Identify which cell holds the provided text, then report its [x, y] central coordinate. 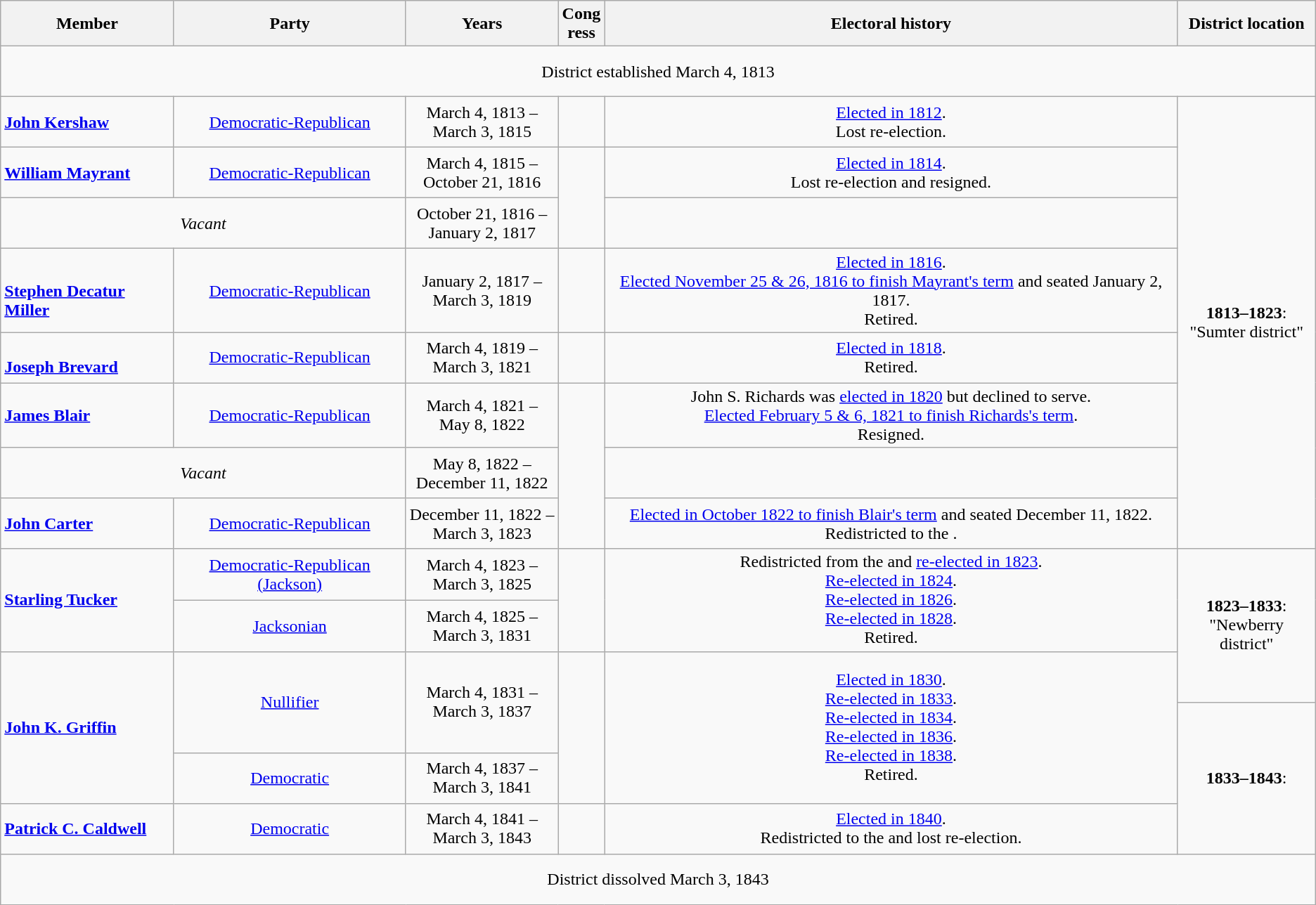
District dissolved March 3, 1843 [658, 879]
March 4, 1841 –March 3, 1843 [482, 828]
Joseph Brevard [87, 358]
March 4, 1831 –March 3, 1837 [482, 702]
District location [1246, 24]
Elected in 1814.Lost re-election and resigned. [891, 173]
December 11, 1822 –March 3, 1823 [482, 523]
Democratic-Republican (Jackson) [290, 575]
Elected in 1840.Redistricted to the and lost re-election. [891, 828]
1813–1823:"Sumter district" [1246, 323]
Elected in 1830.Re-elected in 1833.Re-elected in 1834.Re-elected in 1836.Re-elected in 1838.Retired. [891, 727]
William Mayrant [87, 173]
District established March 4, 1813 [658, 72]
March 4, 1813 –March 3, 1815 [482, 122]
John S. Richards was elected in 1820 but declined to serve.Elected February 5 & 6, 1821 to finish Richards's term.Resigned. [891, 415]
January 2, 1817 –March 3, 1819 [482, 291]
October 21, 1816 –January 2, 1817 [482, 223]
Nullifier [290, 702]
March 4, 1815 –October 21, 1816 [482, 173]
Party [290, 24]
John K. Griffin [87, 727]
Member [87, 24]
Years [482, 24]
Elected in 1818.Retired. [891, 358]
Elected in October 1822 to finish Blair's term and seated December 11, 1822.Redistricted to the . [891, 523]
Starling Tucker [87, 600]
John Carter [87, 523]
March 4, 1819 –March 3, 1821 [482, 358]
James Blair [87, 415]
John Kershaw [87, 122]
March 4, 1825 –March 3, 1831 [482, 625]
March 4, 1821 –May 8, 1822 [482, 415]
Stephen Decatur Miller [87, 291]
March 4, 1837 –March 3, 1841 [482, 778]
Patrick C. Caldwell [87, 828]
1833–1843: [1246, 778]
Jacksonian [290, 625]
Elected in 1816.Elected November 25 & 26, 1816 to finish Mayrant's term and seated January 2, 1817.Retired. [891, 291]
Congress [581, 24]
Redistricted from the and re-elected in 1823.Re-elected in 1824.Re-elected in 1826.Re-elected in 1828.Retired. [891, 600]
Elected in 1812.Lost re-election. [891, 122]
March 4, 1823 –March 3, 1825 [482, 575]
Electoral history [891, 24]
May 8, 1822 –December 11, 1822 [482, 473]
1823–1833:"Newberry district" [1246, 625]
